Provide the (X, Y) coordinate of the cell's center where the given text is located.  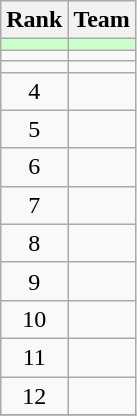
Rank (34, 20)
6 (34, 167)
12 (34, 395)
11 (34, 357)
9 (34, 281)
8 (34, 243)
10 (34, 319)
7 (34, 205)
Team (102, 20)
4 (34, 91)
5 (34, 129)
